Search for the cell housing the specified text and yield its [X, Y] center coordinate. 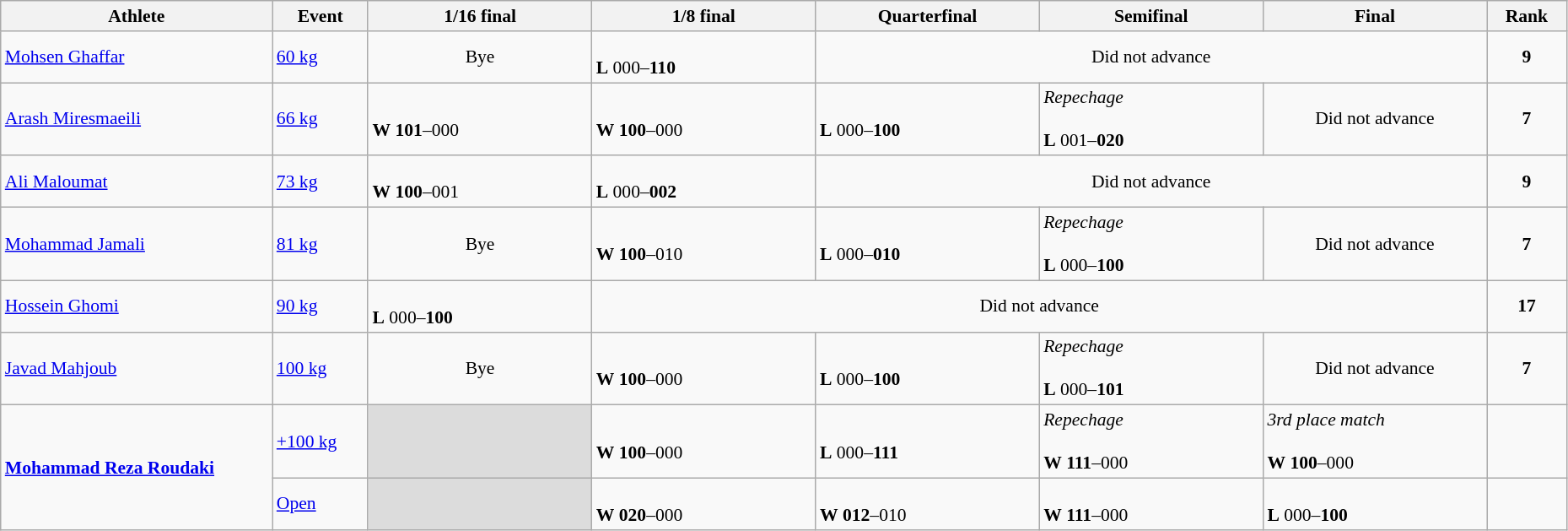
W 101–000 [479, 120]
3rd place matchW 100–000 [1375, 442]
66 kg [321, 120]
1/8 final [703, 16]
Arash Miresmaeili [137, 120]
W 012–010 [928, 505]
Rank [1527, 16]
Mohammad Jamali [137, 245]
Event [321, 16]
W 100–001 [479, 182]
+100 kg [321, 442]
Open [321, 505]
1/16 final [479, 16]
L 000–002 [703, 182]
W 020–000 [703, 505]
RepechageW 111–000 [1150, 442]
L 000–110 [703, 57]
Mohammad Reza Roudaki [137, 468]
RepechageL 000–100 [1150, 245]
17 [1527, 306]
W 111–000 [1150, 505]
73 kg [321, 182]
100 kg [321, 368]
W 100–010 [703, 245]
90 kg [321, 306]
L 000–111 [928, 442]
RepechageL 000–101 [1150, 368]
Final [1375, 16]
Athlete [137, 16]
L 000–010 [928, 245]
81 kg [321, 245]
Hossein Ghomi [137, 306]
60 kg [321, 57]
RepechageL 001–020 [1150, 120]
Mohsen Ghaffar [137, 57]
Ali Maloumat [137, 182]
Semifinal [1150, 16]
Javad Mahjoub [137, 368]
Quarterfinal [928, 16]
